Return [X, Y] of the center of cell containing provided text 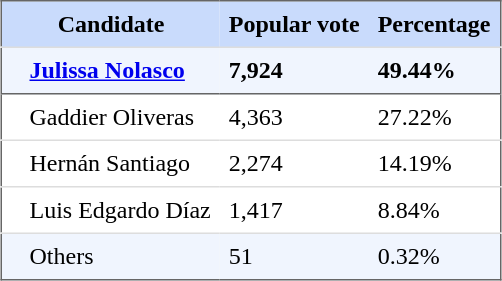
Luis Edgardo Díaz [120, 210]
14.19% [435, 163]
4,363 [294, 117]
2,274 [294, 163]
51 [294, 256]
1,417 [294, 210]
Others [120, 256]
8.84% [435, 210]
27.22% [435, 117]
Candidate [111, 24]
Percentage [435, 24]
0.32% [435, 256]
Popular vote [294, 24]
7,924 [294, 70]
Gaddier Oliveras [120, 117]
Julissa Nolasco [120, 70]
49.44% [435, 70]
Hernán Santiago [120, 163]
